Scan for the cell matching the given text and deliver its (X, Y) coordinate at center. 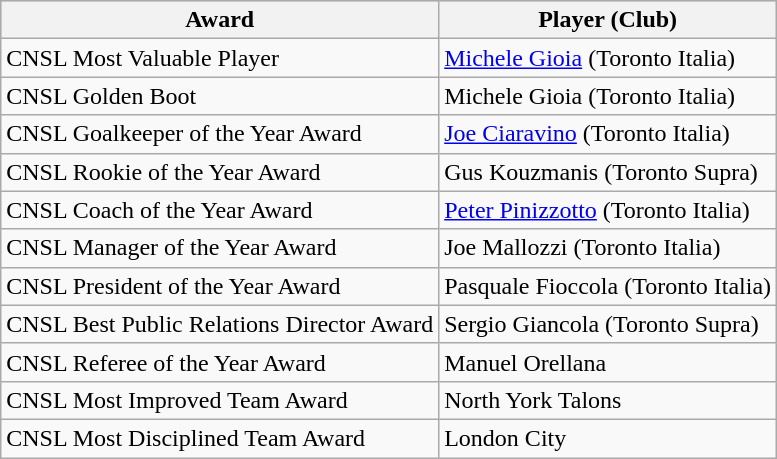
CNSL Most Valuable Player (220, 58)
Joe Mallozzi (Toronto Italia) (608, 248)
CNSL Coach of the Year Award (220, 210)
CNSL Most Improved Team Award (220, 400)
Award (220, 20)
CNSL Manager of the Year Award (220, 248)
CNSL Referee of the Year Award (220, 362)
Joe Ciaravino (Toronto Italia) (608, 134)
CNSL President of the Year Award (220, 286)
North York Talons (608, 400)
CNSL Goalkeeper of the Year Award (220, 134)
Player (Club) (608, 20)
CNSL Best Public Relations Director Award (220, 324)
Pasquale Fioccola (Toronto Italia) (608, 286)
CNSL Rookie of the Year Award (220, 172)
Manuel Orellana (608, 362)
CNSL Most Disciplined Team Award (220, 438)
CNSL Golden Boot (220, 96)
London City (608, 438)
Sergio Giancola (Toronto Supra) (608, 324)
Peter Pinizzotto (Toronto Italia) (608, 210)
Gus Kouzmanis (Toronto Supra) (608, 172)
